Locate the cell with the specified text and output its [x, y] center coordinate. 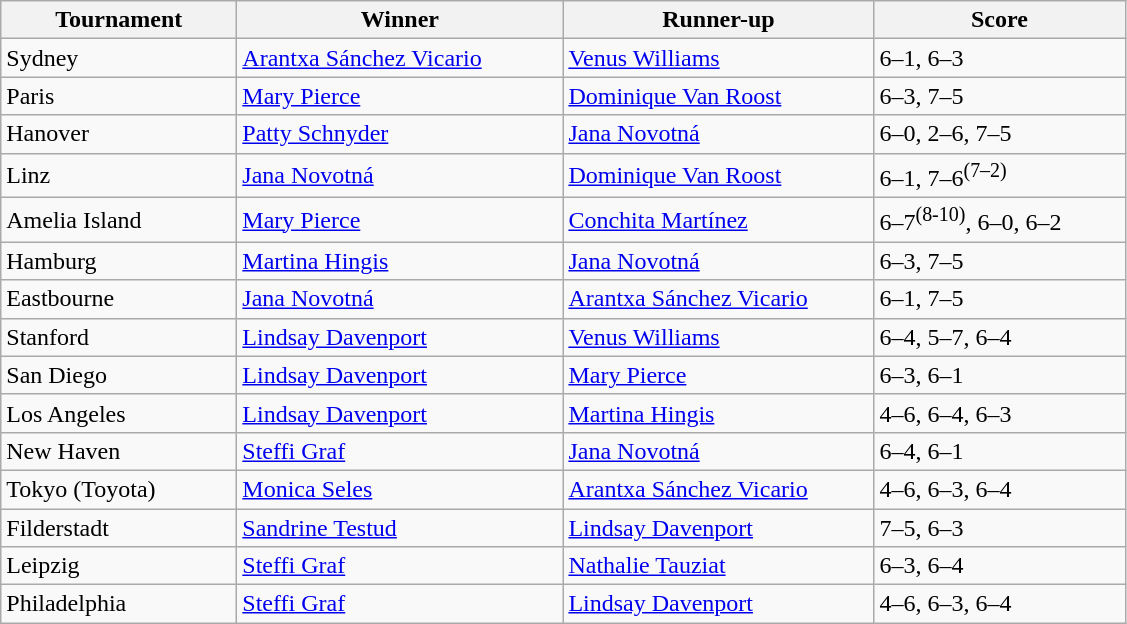
Sydney [119, 58]
New Haven [119, 451]
Nathalie Tauziat [718, 566]
San Diego [119, 375]
Tournament [119, 20]
Monica Seles [400, 489]
Sandrine Testud [400, 528]
6–1, 6–3 [1000, 58]
6–4, 5–7, 6–4 [1000, 337]
6–1, 7–6(7–2) [1000, 176]
Runner-up [718, 20]
6–7(8-10), 6–0, 6–2 [1000, 220]
6–0, 2–6, 7–5 [1000, 134]
7–5, 6–3 [1000, 528]
Philadelphia [119, 604]
Leipzig [119, 566]
Linz [119, 176]
6–3, 6–4 [1000, 566]
6–3, 6–1 [1000, 375]
Eastbourne [119, 299]
Stanford [119, 337]
Winner [400, 20]
6–1, 7–5 [1000, 299]
Tokyo (Toyota) [119, 489]
4–6, 6–4, 6–3 [1000, 413]
Score [1000, 20]
Patty Schnyder [400, 134]
Hamburg [119, 261]
Conchita Martínez [718, 220]
6–4, 6–1 [1000, 451]
Los Angeles [119, 413]
Filderstadt [119, 528]
Paris [119, 96]
Amelia Island [119, 220]
Hanover [119, 134]
